Determine the (X, Y) coordinate at the center of the cell enclosing the given text.  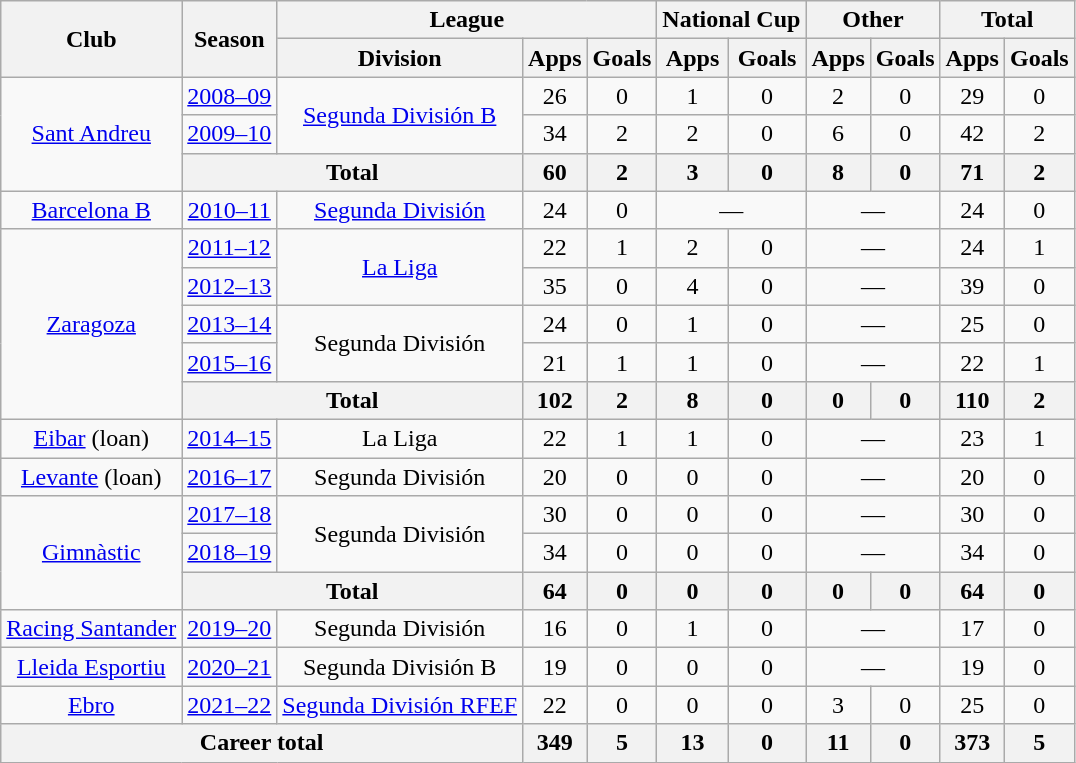
29 (972, 96)
Segunda División RFEF (400, 705)
2009–10 (230, 134)
League (467, 20)
2021–22 (230, 705)
71 (972, 172)
21 (555, 362)
National Cup (732, 20)
Club (92, 39)
Lleida Esportiu (92, 667)
2019–20 (230, 629)
Ebro (92, 705)
Zaragoza (92, 324)
4 (693, 286)
Racing Santander (92, 629)
Season (230, 39)
2014–15 (230, 438)
Other (873, 20)
17 (972, 629)
Barcelona B (92, 210)
2020–21 (230, 667)
60 (555, 172)
2010–11 (230, 210)
2013–14 (230, 324)
Gimnàstic (92, 553)
6 (838, 134)
2015–16 (230, 362)
Sant Andreu (92, 134)
373 (972, 743)
16 (555, 629)
26 (555, 96)
13 (693, 743)
2016–17 (230, 477)
23 (972, 438)
35 (555, 286)
2011–12 (230, 248)
Eibar (loan) (92, 438)
Division (400, 58)
Career total (262, 743)
2017–18 (230, 515)
42 (972, 134)
Levante (loan) (92, 477)
102 (555, 400)
2012–13 (230, 286)
11 (838, 743)
39 (972, 286)
110 (972, 400)
2018–19 (230, 553)
2008–09 (230, 96)
349 (555, 743)
